Return the [x, y] coordinate for the center point of the cell that contains the specified text.  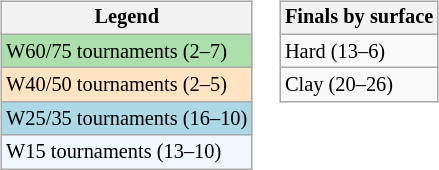
W15 tournaments (13–10) [126, 152]
W60/75 tournaments (2–7) [126, 51]
Hard (13–6) [359, 51]
Finals by surface [359, 18]
Legend [126, 18]
W40/50 tournaments (2–5) [126, 85]
W25/35 tournaments (16–10) [126, 119]
Clay (20–26) [359, 85]
